Output the (x, y) coordinate of the center of the cell containing the given text.  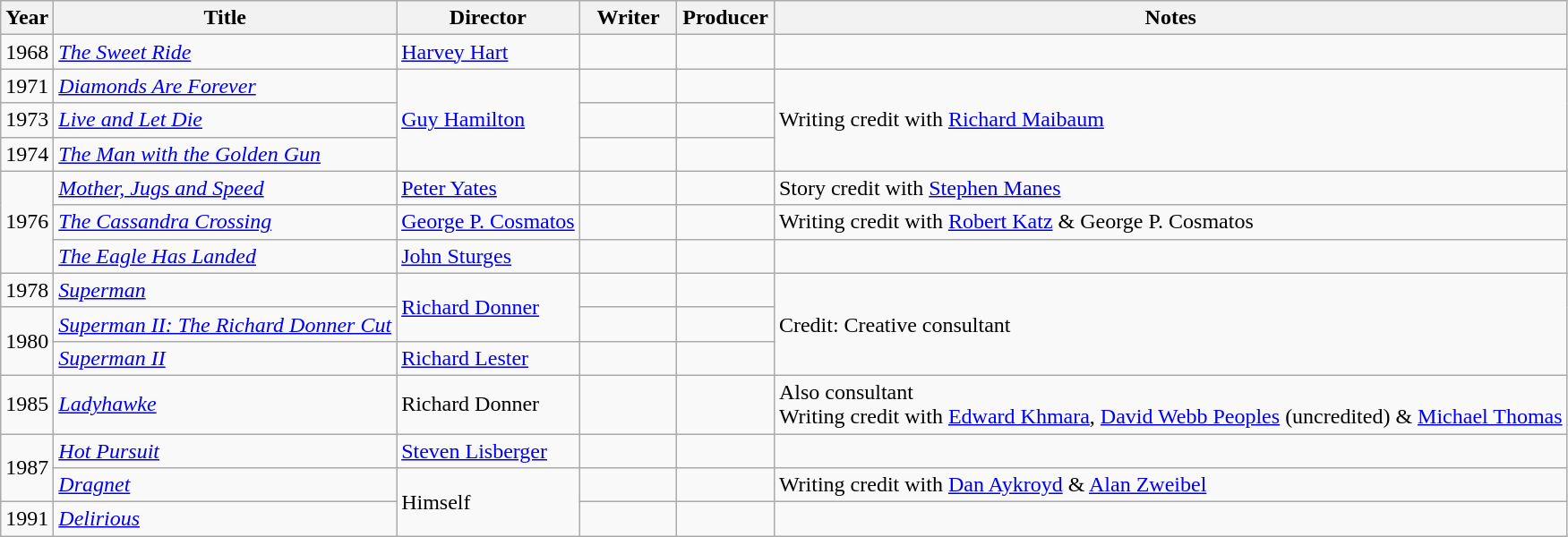
Writing credit with Dan Aykroyd & Alan Zweibel (1170, 485)
Richard Lester (489, 358)
Peter Yates (489, 188)
1985 (27, 405)
Director (489, 18)
1974 (27, 154)
Credit: Creative consultant (1170, 324)
Writer (629, 18)
Year (27, 18)
Superman (226, 290)
Dragnet (226, 485)
Himself (489, 502)
Hot Pursuit (226, 450)
Guy Hamilton (489, 120)
1976 (27, 222)
1968 (27, 52)
Title (226, 18)
Superman II (226, 358)
Superman II: The Richard Donner Cut (226, 324)
1971 (27, 86)
1973 (27, 120)
Notes (1170, 18)
Ladyhawke (226, 405)
John Sturges (489, 256)
1987 (27, 467)
George P. Cosmatos (489, 222)
Producer (725, 18)
The Sweet Ride (226, 52)
1978 (27, 290)
Delirious (226, 519)
Steven Lisberger (489, 450)
1991 (27, 519)
1980 (27, 341)
Writing credit with Robert Katz & George P. Cosmatos (1170, 222)
Mother, Jugs and Speed (226, 188)
Story credit with Stephen Manes (1170, 188)
The Man with the Golden Gun (226, 154)
Harvey Hart (489, 52)
The Eagle Has Landed (226, 256)
Also consultantWriting credit with Edward Khmara, David Webb Peoples (uncredited) & Michael Thomas (1170, 405)
Writing credit with Richard Maibaum (1170, 120)
Live and Let Die (226, 120)
Diamonds Are Forever (226, 86)
The Cassandra Crossing (226, 222)
